Scan for the cell matching the given text and deliver its [X, Y] coordinate at center. 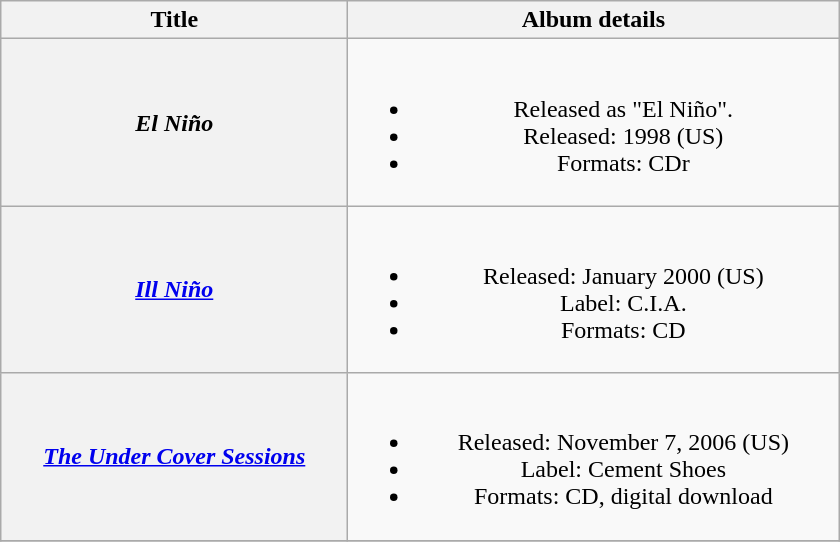
The Under Cover Sessions [174, 456]
Title [174, 20]
Released as "El Niño".Released: 1998 (US)Formats: CDr [594, 122]
El Niño [174, 122]
Ill Niño [174, 290]
Album details [594, 20]
Released: January 2000 (US)Label: C.I.A.Formats: CD [594, 290]
Released: November 7, 2006 (US)Label: Cement ShoesFormats: CD, digital download [594, 456]
